Scan for the cell matching the given text and deliver its (X, Y) coordinate at center. 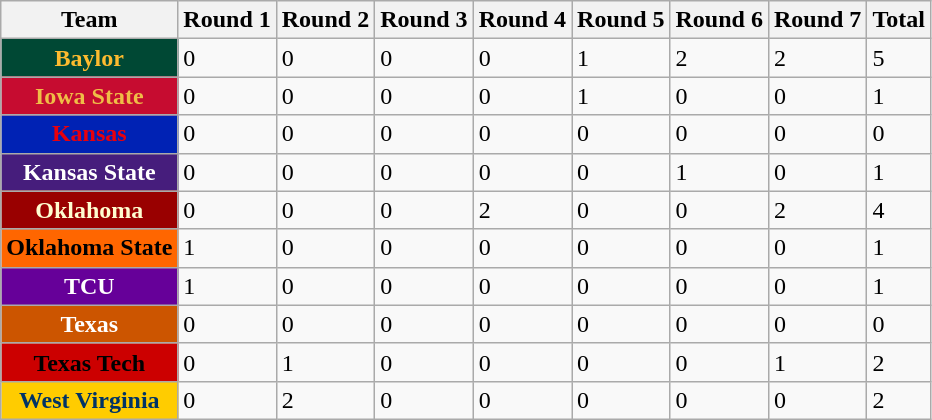
Kansas (90, 134)
Round 7 (817, 20)
Round 3 (424, 20)
Kansas State (90, 172)
Iowa State (90, 96)
Texas (90, 324)
Round 6 (719, 20)
West Virginia (90, 400)
Team (90, 20)
5 (899, 58)
Round 2 (325, 20)
Round 4 (522, 20)
TCU (90, 286)
4 (899, 210)
Baylor (90, 58)
Oklahoma (90, 210)
Round 1 (227, 20)
Round 5 (621, 20)
Texas Tech (90, 362)
Oklahoma State (90, 248)
Total (899, 20)
